Locate the cell with the specified text and output its [X, Y] center coordinate. 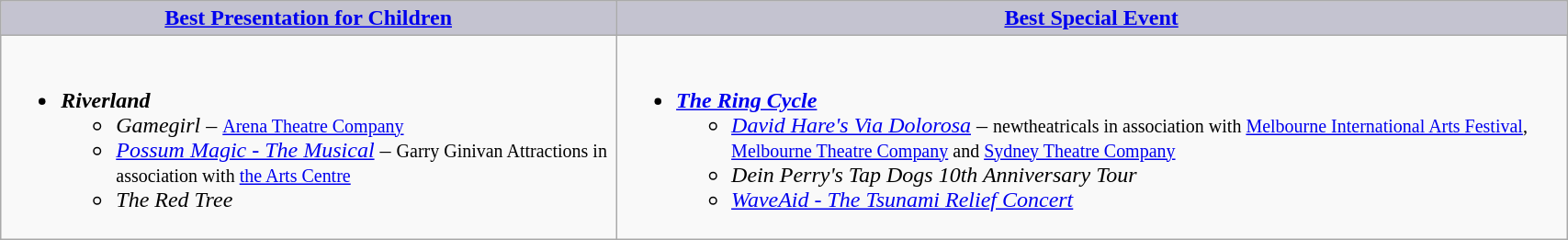
Best Presentation for Children [309, 18]
Best Special Event [1091, 18]
RiverlandGamegirl – Arena Theatre CompanyPossum Magic - The Musical – Garry Ginivan Attractions in association with the Arts CentreThe Red Tree [309, 138]
